Capture the cell that displays the provided text and extract its [X, Y] central coordinate. 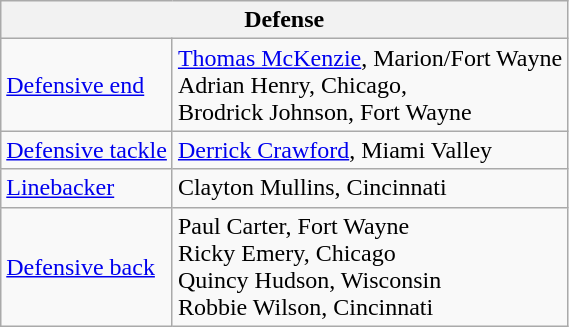
Defensive end [87, 85]
Thomas McKenzie, Marion/Fort WayneAdrian Henry, Chicago, Brodrick Johnson, Fort Wayne [370, 85]
Linebacker [87, 188]
Paul Carter, Fort WayneRicky Emery, ChicagoQuincy Hudson, WisconsinRobbie Wilson, Cincinnati [370, 266]
Defensive tackle [87, 150]
Derrick Crawford, Miami Valley [370, 150]
Clayton Mullins, Cincinnati [370, 188]
Defense [284, 20]
Defensive back [87, 266]
